Provide the [X, Y] coordinate of the cell's center where the given text is located.  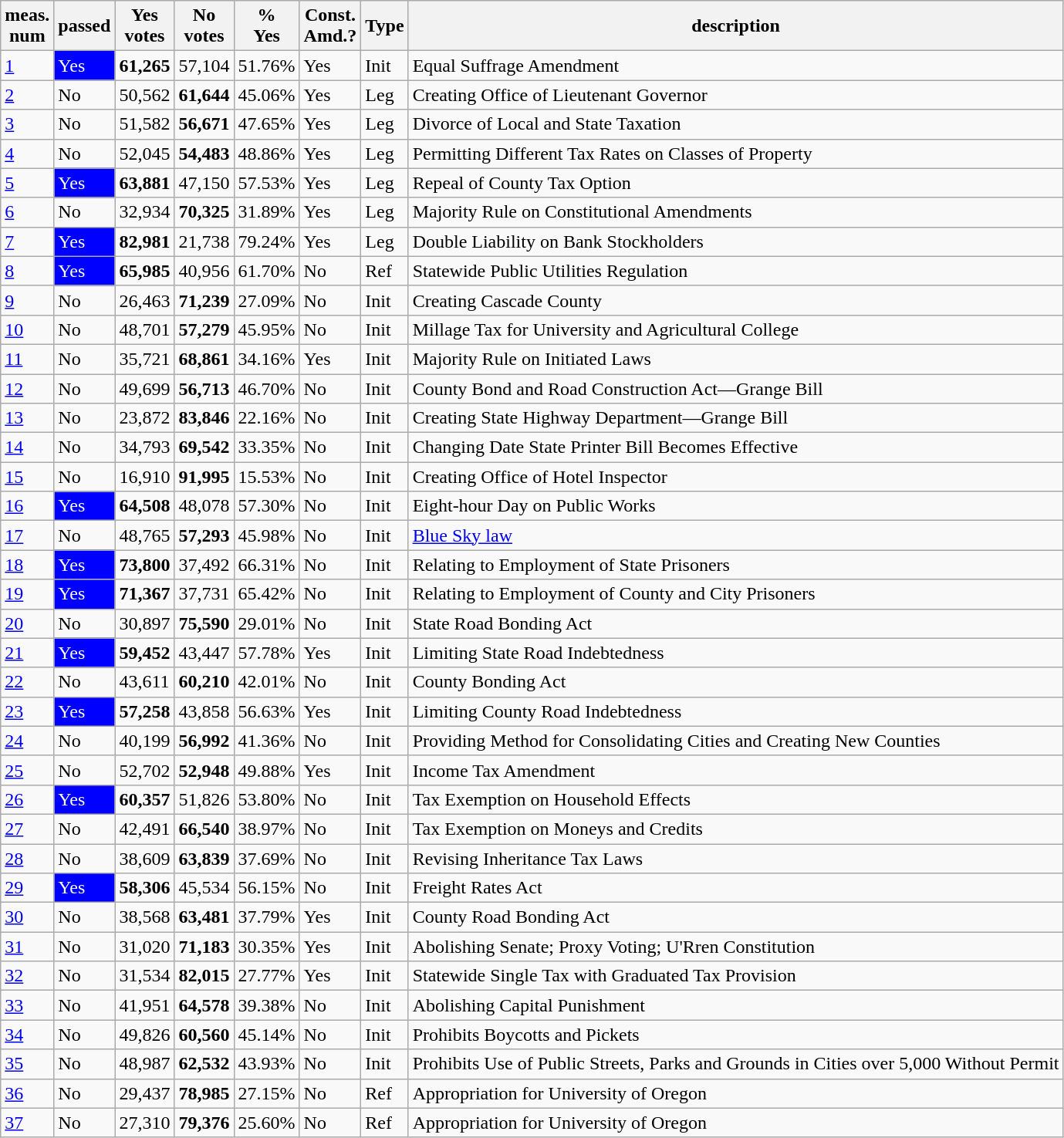
22.16% [267, 418]
34.16% [267, 359]
57.30% [267, 506]
39.38% [267, 1005]
Limiting State Road Indebtedness [736, 653]
38,609 [145, 859]
5 [28, 183]
17 [28, 535]
57,293 [204, 535]
43,447 [204, 653]
County Bonding Act [736, 682]
43,611 [145, 682]
9 [28, 300]
18 [28, 565]
52,948 [204, 770]
38,568 [145, 917]
28 [28, 859]
62,532 [204, 1064]
48,078 [204, 506]
71,239 [204, 300]
19 [28, 594]
60,560 [204, 1035]
48,765 [145, 535]
13 [28, 418]
38.97% [267, 829]
21,738 [204, 241]
73,800 [145, 565]
37 [28, 1123]
Majority Rule on Initiated Laws [736, 359]
passed [85, 26]
60,357 [145, 799]
26,463 [145, 300]
51,826 [204, 799]
Abolishing Capital Punishment [736, 1005]
Novotes [204, 26]
Creating Office of Lieutenant Governor [736, 95]
75,590 [204, 623]
23 [28, 711]
69,542 [204, 447]
47.65% [267, 124]
70,325 [204, 212]
43.93% [267, 1064]
Type [384, 26]
68,861 [204, 359]
Revising Inheritance Tax Laws [736, 859]
91,995 [204, 477]
Tax Exemption on Moneys and Credits [736, 829]
31.89% [267, 212]
61.70% [267, 271]
57,104 [204, 66]
2 [28, 95]
Yesvotes [145, 26]
57,258 [145, 711]
49.88% [267, 770]
10 [28, 329]
32 [28, 976]
1 [28, 66]
61,265 [145, 66]
35 [28, 1064]
45.98% [267, 535]
63,881 [145, 183]
Repeal of County Tax Option [736, 183]
25 [28, 770]
22 [28, 682]
26 [28, 799]
41,951 [145, 1005]
65.42% [267, 594]
48.86% [267, 154]
47,150 [204, 183]
12 [28, 388]
33 [28, 1005]
31,534 [145, 976]
63,839 [204, 859]
57.53% [267, 183]
27 [28, 829]
34,793 [145, 447]
46.70% [267, 388]
Prohibits Use of Public Streets, Parks and Grounds in Cities over 5,000 Without Permit [736, 1064]
59,452 [145, 653]
31,020 [145, 947]
33.35% [267, 447]
45.06% [267, 95]
Equal Suffrage Amendment [736, 66]
23,872 [145, 418]
61,644 [204, 95]
52,045 [145, 154]
45.95% [267, 329]
36 [28, 1093]
24 [28, 741]
Statewide Single Tax with Graduated Tax Provision [736, 976]
16 [28, 506]
Abolishing Senate; Proxy Voting; U'Rren Constitution [736, 947]
%Yes [267, 26]
meas.num [28, 26]
56.63% [267, 711]
53.80% [267, 799]
78,985 [204, 1093]
37.69% [267, 859]
37,492 [204, 565]
Freight Rates Act [736, 888]
County Bond and Road Construction Act—Grange Bill [736, 388]
4 [28, 154]
37,731 [204, 594]
Limiting County Road Indebtedness [736, 711]
82,981 [145, 241]
42,491 [145, 829]
16,910 [145, 477]
41.36% [267, 741]
51.76% [267, 66]
Tax Exemption on Household Effects [736, 799]
Changing Date State Printer Bill Becomes Effective [736, 447]
Income Tax Amendment [736, 770]
29.01% [267, 623]
Providing Method for Consolidating Cities and Creating New Counties [736, 741]
Statewide Public Utilities Regulation [736, 271]
58,306 [145, 888]
51,582 [145, 124]
56,992 [204, 741]
43,858 [204, 711]
7 [28, 241]
27.15% [267, 1093]
42.01% [267, 682]
57.78% [267, 653]
Eight-hour Day on Public Works [736, 506]
14 [28, 447]
34 [28, 1035]
40,199 [145, 741]
49,699 [145, 388]
State Road Bonding Act [736, 623]
21 [28, 653]
description [736, 26]
71,183 [204, 947]
31 [28, 947]
82,015 [204, 976]
66.31% [267, 565]
Const.Amd.? [330, 26]
30.35% [267, 947]
20 [28, 623]
Millage Tax for University and Agricultural College [736, 329]
64,578 [204, 1005]
56.15% [267, 888]
County Road Bonding Act [736, 917]
57,279 [204, 329]
27,310 [145, 1123]
Creating State Highway Department—Grange Bill [736, 418]
30,897 [145, 623]
45.14% [267, 1035]
29 [28, 888]
Majority Rule on Constitutional Amendments [736, 212]
54,483 [204, 154]
40,956 [204, 271]
60,210 [204, 682]
35,721 [145, 359]
71,367 [145, 594]
15 [28, 477]
11 [28, 359]
15.53% [267, 477]
49,826 [145, 1035]
66,540 [204, 829]
32,934 [145, 212]
56,671 [204, 124]
63,481 [204, 917]
83,846 [204, 418]
27.09% [267, 300]
27.77% [267, 976]
79.24% [267, 241]
30 [28, 917]
79,376 [204, 1123]
Relating to Employment of County and City Prisoners [736, 594]
45,534 [204, 888]
52,702 [145, 770]
29,437 [145, 1093]
Divorce of Local and State Taxation [736, 124]
Prohibits Boycotts and Pickets [736, 1035]
25.60% [267, 1123]
56,713 [204, 388]
64,508 [145, 506]
50,562 [145, 95]
Permitting Different Tax Rates on Classes of Property [736, 154]
8 [28, 271]
6 [28, 212]
Creating Cascade County [736, 300]
3 [28, 124]
65,985 [145, 271]
Blue Sky law [736, 535]
48,987 [145, 1064]
37.79% [267, 917]
48,701 [145, 329]
Relating to Employment of State Prisoners [736, 565]
Creating Office of Hotel Inspector [736, 477]
Double Liability on Bank Stockholders [736, 241]
